Extract the (x, y) coordinate from the center of the cell holding the provided text.  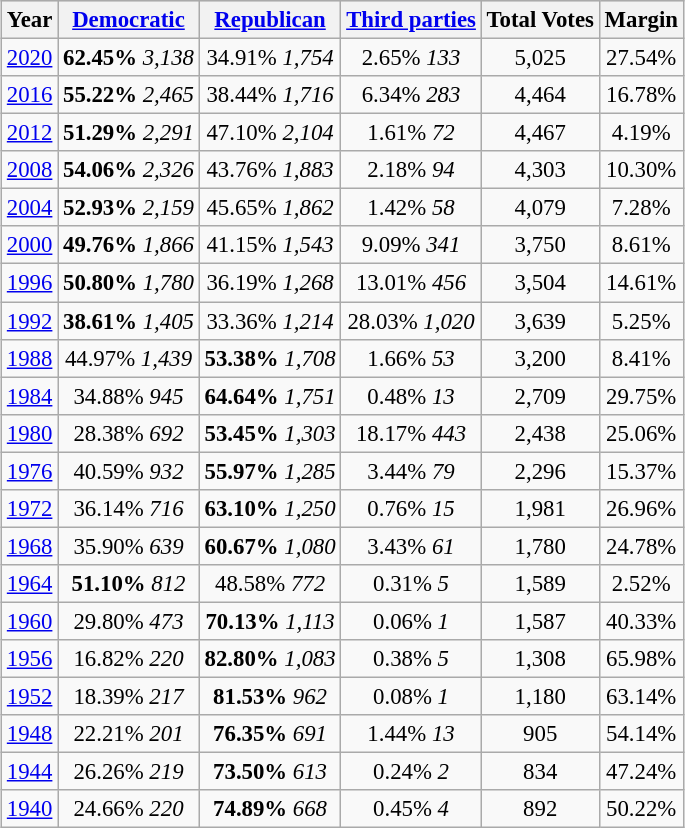
Total Votes (540, 20)
38.44% 1,716 (270, 95)
6.34% 283 (411, 95)
2012 (30, 133)
64.64% 1,751 (270, 396)
0.31% 5 (411, 584)
16.78% (641, 95)
14.61% (641, 283)
7.28% (641, 208)
55.22% 2,465 (129, 95)
60.67% 1,080 (270, 546)
29.75% (641, 396)
1976 (30, 471)
5,025 (540, 58)
4.19% (641, 133)
905 (540, 734)
1948 (30, 734)
1996 (30, 283)
18.17% 443 (411, 433)
3.44% 79 (411, 471)
43.76% 1,883 (270, 170)
1988 (30, 358)
13.01% 456 (411, 283)
1984 (30, 396)
2020 (30, 58)
Year (30, 20)
82.80% 1,083 (270, 659)
63.14% (641, 697)
65.98% (641, 659)
0.24% 2 (411, 772)
36.14% 716 (129, 509)
4,079 (540, 208)
1.66% 53 (411, 358)
44.97% 1,439 (129, 358)
51.10% 812 (129, 584)
34.91% 1,754 (270, 58)
0.45% 4 (411, 809)
5.25% (641, 321)
1992 (30, 321)
35.90% 639 (129, 546)
8.61% (641, 245)
2,438 (540, 433)
38.61% 1,405 (129, 321)
40.33% (641, 621)
0.06% 1 (411, 621)
26.96% (641, 509)
74.89% 668 (270, 809)
18.39% 217 (129, 697)
834 (540, 772)
25.06% (641, 433)
0.76% 15 (411, 509)
1952 (30, 697)
2.18% 94 (411, 170)
50.80% 1,780 (129, 283)
3.43% 61 (411, 546)
Republican (270, 20)
4,464 (540, 95)
1,589 (540, 584)
33.36% 1,214 (270, 321)
51.29% 2,291 (129, 133)
48.58% 772 (270, 584)
1,780 (540, 546)
1,180 (540, 697)
47.10% 2,104 (270, 133)
28.38% 692 (129, 433)
34.88% 945 (129, 396)
22.21% 201 (129, 734)
4,303 (540, 170)
1,308 (540, 659)
1.44% 13 (411, 734)
47.24% (641, 772)
2016 (30, 95)
24.78% (641, 546)
4,467 (540, 133)
55.97% 1,285 (270, 471)
892 (540, 809)
9.09% 341 (411, 245)
3,504 (540, 283)
1.42% 58 (411, 208)
0.38% 5 (411, 659)
1964 (30, 584)
1,587 (540, 621)
53.45% 1,303 (270, 433)
2.65% 133 (411, 58)
Democratic (129, 20)
3,750 (540, 245)
2000 (30, 245)
63.10% 1,250 (270, 509)
2,296 (540, 471)
8.41% (641, 358)
3,200 (540, 358)
62.45% 3,138 (129, 58)
70.13% 1,113 (270, 621)
45.65% 1,862 (270, 208)
24.66% 220 (129, 809)
3,639 (540, 321)
29.80% 473 (129, 621)
15.37% (641, 471)
0.48% 13 (411, 396)
1960 (30, 621)
1944 (30, 772)
1980 (30, 433)
53.38% 1,708 (270, 358)
26.26% 219 (129, 772)
1968 (30, 546)
54.14% (641, 734)
2008 (30, 170)
41.15% 1,543 (270, 245)
81.53% 962 (270, 697)
54.06% 2,326 (129, 170)
0.08% 1 (411, 697)
2004 (30, 208)
1956 (30, 659)
27.54% (641, 58)
10.30% (641, 170)
2,709 (540, 396)
1.61% 72 (411, 133)
1972 (30, 509)
Third parties (411, 20)
1940 (30, 809)
Margin (641, 20)
1,981 (540, 509)
28.03% 1,020 (411, 321)
73.50% 613 (270, 772)
52.93% 2,159 (129, 208)
49.76% 1,866 (129, 245)
50.22% (641, 809)
40.59% 932 (129, 471)
16.82% 220 (129, 659)
76.35% 691 (270, 734)
36.19% 1,268 (270, 283)
2.52% (641, 584)
